For the text-containing cell, return its midpoint in [x, y] coordinate format. 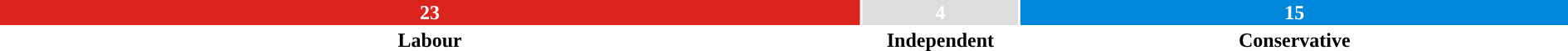
15 [1294, 13]
4 [940, 13]
23 [430, 13]
